Identify which cell holds the provided text, then report its [x, y] central coordinate. 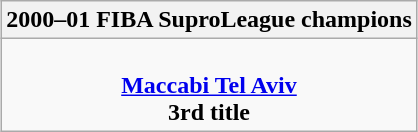
2000–01 FIBA SuproLeague champions [210, 20]
Maccabi Tel Aviv3rd title [210, 85]
